Extract the [X, Y] coordinate from the center of the cell holding the provided text.  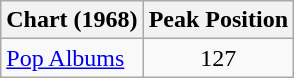
Peak Position [218, 20]
Pop Albums [72, 58]
Chart (1968) [72, 20]
127 [218, 58]
